Provide the [x, y] coordinate of the cell's center where the given text is located.  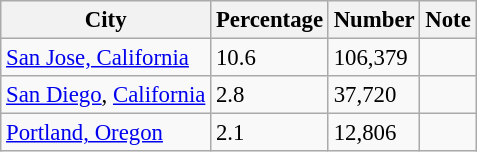
2.1 [270, 133]
Number [374, 20]
City [106, 20]
12,806 [374, 133]
Portland, Oregon [106, 133]
106,379 [374, 58]
San Diego, California [106, 95]
San Jose, California [106, 58]
2.8 [270, 95]
Percentage [270, 20]
37,720 [374, 95]
Note [448, 20]
10.6 [270, 58]
